Provide the (X, Y) coordinate of the cell's center where the given text is located.  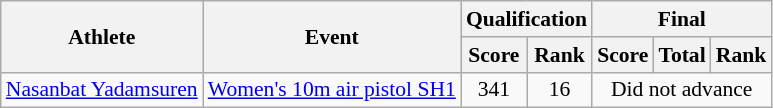
Women's 10m air pistol SH1 (332, 90)
Did not advance (682, 90)
341 (494, 90)
Athlete (102, 36)
Event (332, 36)
Nasanbat Yadamsuren (102, 90)
16 (560, 90)
Final (682, 19)
Qualification (526, 19)
Total (682, 55)
